From the cell containing the given text, extract its center point as (X, Y) coordinate. 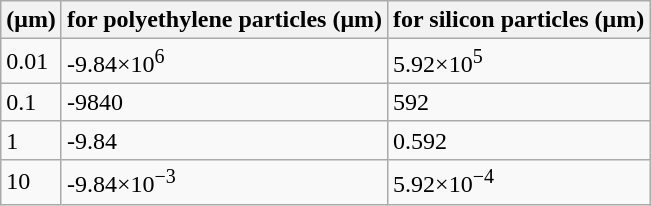
1 (32, 140)
5.92×10−4 (519, 182)
for polyethylene particles (μm) (224, 20)
10 (32, 182)
0.01 (32, 62)
0.1 (32, 102)
592 (519, 102)
0.592 (519, 140)
-9840 (224, 102)
-9.84×106 (224, 62)
-9.84 (224, 140)
-9.84×10−3 (224, 182)
(μm) (32, 20)
for silicon particles (μm) (519, 20)
5.92×105 (519, 62)
